Determine the (x, y) coordinate at the center of the cell enclosing the given text.  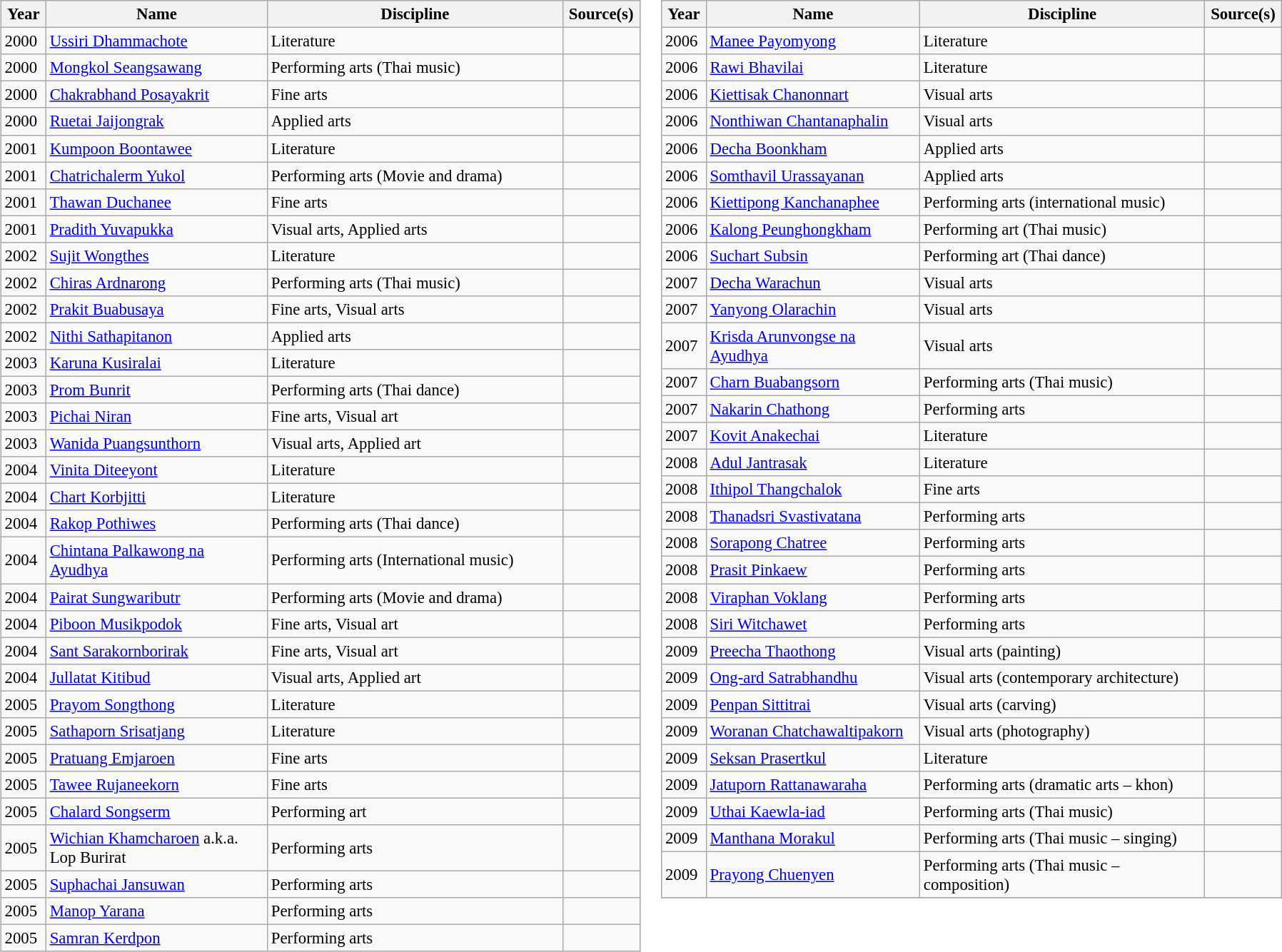
Visual arts (painting) (1062, 651)
Performing arts (International music) (415, 561)
Manop Yarana (156, 911)
Prom Bunrit (156, 390)
Nithi Sathapitanon (156, 336)
Kalong Peunghongkham (812, 229)
Ong-ard Satrabhandhu (812, 677)
Seksan Prasertkul (812, 758)
Vinita Diteeyont (156, 470)
Siri Witchawet (812, 624)
Adul Jantrasak (812, 463)
Suphachai Jansuwan (156, 884)
Yanyong Olarachin (812, 310)
Sujit Wongthes (156, 255)
Sathaporn Srisatjang (156, 731)
Jatuporn Rattanawaraha (812, 785)
Manthana Morakul (812, 839)
Visual arts (contemporary architecture) (1062, 677)
Prayong Chuenyen (812, 875)
Chart Korbjitti (156, 497)
Pradith Yuvapukka (156, 229)
Kiettisak Chanonnart (812, 95)
Decha Boonkham (812, 148)
Thawan Duchanee (156, 202)
Thanadsri Svastivatana (812, 517)
Preecha Thaothong (812, 651)
Nonthiwan Chantanaphalin (812, 121)
Uthai Kaewla-iad (812, 811)
Visual arts (photography) (1062, 731)
Suchart Subsin (812, 255)
Kovit Anakechai (812, 436)
Jullatat Kitibud (156, 677)
Krisda Arunvongse na Ayudhya (812, 345)
Wichian Khamcharoen a.k.a. Lop Burirat (156, 848)
Mongkol Seangsawang (156, 68)
Penpan Sittitrai (812, 704)
Performing art (Thai music) (1062, 229)
Performing arts (international music) (1062, 202)
Sant Sarakornborirak (156, 651)
Woranan Chatchawaltipakorn (812, 731)
Viraphan Voklang (812, 597)
Sorapong Chatree (812, 543)
Manee Payomyong (812, 41)
Performing art (Thai dance) (1062, 255)
Pichai Niran (156, 417)
Performing arts (Thai music – composition) (1062, 875)
Decha Warachun (812, 283)
Performing arts (dramatic arts – khon) (1062, 785)
Prasit Pinkaew (812, 570)
Ussiri Dhammachote (156, 41)
Karuna Kusiralai (156, 363)
Prakit Buabusaya (156, 310)
Prayom Songthong (156, 704)
Chiras Ardnarong (156, 283)
Chintana Palkawong na Ayudhya (156, 561)
Visual arts (carving) (1062, 704)
Ruetai Jaijongrak (156, 121)
Pairat Sungwaributr (156, 597)
Rawi Bhavilai (812, 68)
Kiettipong Kanchanaphee (812, 202)
Chalard Songserm (156, 811)
Nakarin Chathong (812, 409)
Ithipol Thangchalok (812, 490)
Rakop Pothiwes (156, 524)
Kumpoon Boontawee (156, 148)
Tawee Rujaneekorn (156, 785)
Charn Buabangsorn (812, 383)
Samran Kerdpon (156, 938)
Chakrabhand Posayakrit (156, 95)
Pratuang Emjaroen (156, 758)
Performing art (415, 811)
Visual arts, Applied arts (415, 229)
Fine arts, Visual arts (415, 310)
Piboon Musikpodok (156, 624)
Somthavil Urassayanan (812, 176)
Wanida Puangsunthorn (156, 444)
Chatrichalerm Yukol (156, 176)
Performing arts (Thai music – singing) (1062, 839)
